Capture the cell that displays the provided text and extract its [x, y] central coordinate. 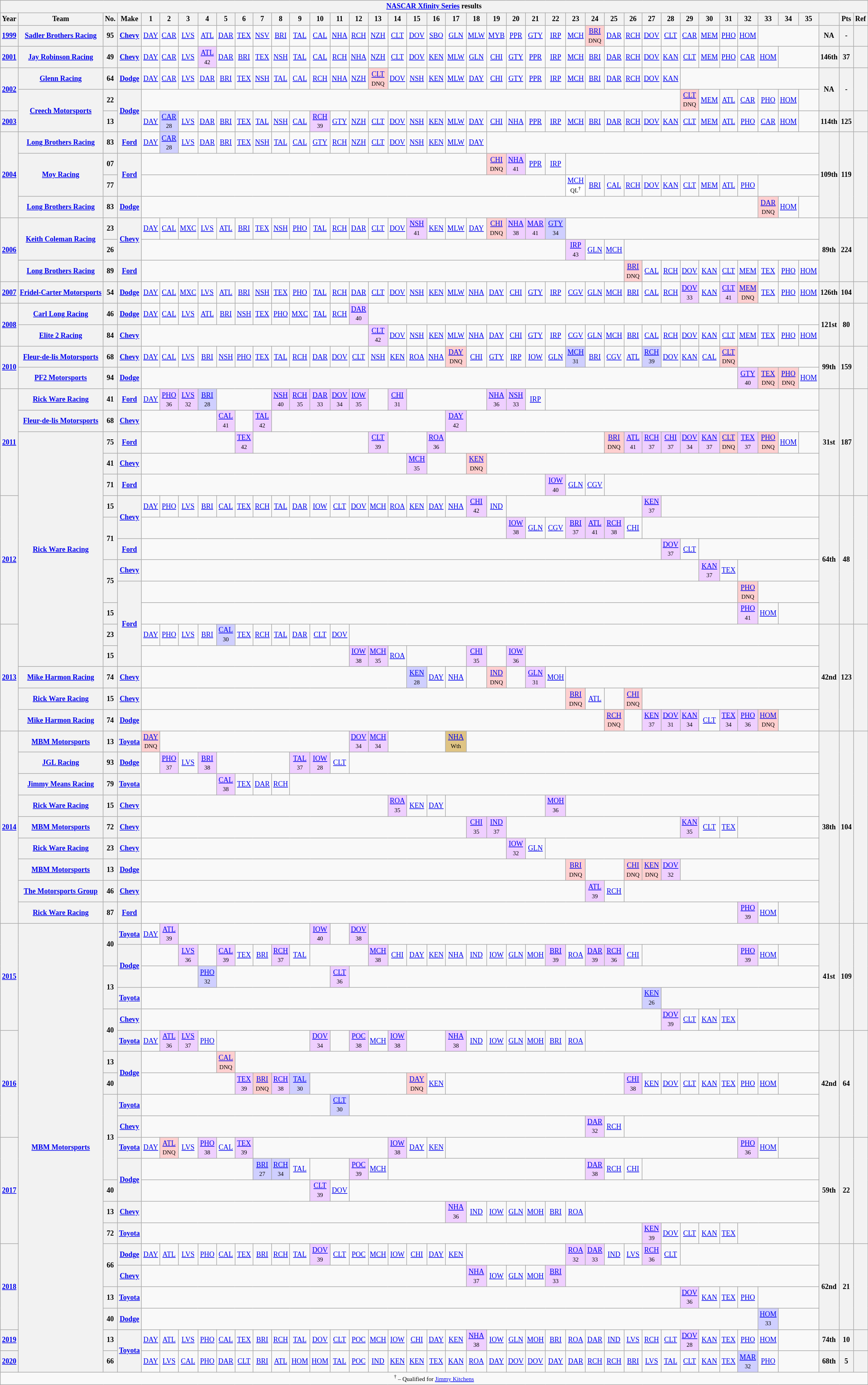
KEN28 [417, 678]
KAN35 [690, 827]
159 [846, 367]
1999 [10, 36]
12 [359, 19]
BRI27 [262, 1169]
† – Qualified for Jimmy Kitchens [434, 1379]
IRP43 [576, 250]
38th [829, 827]
2012 [10, 560]
INDDNQ [496, 678]
CAL30 [226, 635]
TAL30 [300, 1084]
NSV [262, 36]
59th [829, 1191]
2003 [10, 121]
DAR32 [595, 1126]
25 [614, 19]
BRI33 [555, 1276]
49 [110, 57]
TAL42 [262, 421]
125 [846, 121]
99th [829, 367]
NHA41 [516, 164]
PHO37 [169, 763]
DOV32 [671, 870]
LVS36 [188, 955]
95 [110, 36]
DOV37 [671, 549]
LVS37 [188, 1041]
CAL41 [226, 421]
Ref [860, 19]
IOW28 [320, 763]
MAR32 [748, 1361]
84 [110, 335]
DOV28 [690, 1340]
62nd [829, 1287]
The Motorsports Group [61, 891]
CHI38 [633, 1084]
MYB [496, 36]
33 [768, 19]
3 [188, 19]
2016 [10, 1083]
16 [436, 19]
DAR38 [595, 1169]
07 [110, 164]
CLT36 [340, 977]
54 [110, 293]
LVS32 [188, 400]
11 [340, 19]
MOH36 [555, 806]
GTY40 [748, 378]
CHI42 [476, 506]
JGL Racing [61, 763]
2007 [10, 293]
Make [129, 19]
PHO32 [207, 977]
DOV31 [671, 720]
Glenn Racing [61, 78]
NSH41 [417, 229]
9 [300, 19]
SBO [436, 36]
KEN39 [652, 1233]
48 [846, 560]
IOW36 [516, 656]
32 [748, 19]
POC39 [359, 1169]
DARDNQ [768, 207]
146th [829, 57]
CLT41 [729, 293]
121st [829, 324]
8 [281, 19]
RCH35 [300, 400]
29 [690, 19]
KEN26 [652, 998]
DOV38 [359, 934]
PF2 Motorsports [61, 378]
7 [262, 19]
CLT30 [340, 1105]
TEX37 [748, 442]
74th [829, 1340]
BRI28 [207, 400]
2 [169, 19]
4 [207, 19]
80 [846, 324]
DOV36 [690, 1297]
DAR39 [595, 955]
2006 [10, 250]
ATL42 [207, 57]
2001 [10, 57]
14 [398, 19]
6 [244, 19]
NSH33 [516, 400]
BRI39 [555, 955]
2011 [10, 442]
HOMDNQ [768, 720]
20 [516, 19]
19 [496, 19]
Fridel-Carter Motorsports [61, 293]
GTY34 [555, 229]
Elite 2 Racing [61, 335]
No. [110, 19]
NHAWth [456, 742]
TEX42 [244, 442]
187 [846, 442]
Creech Motorsports [61, 111]
89th [829, 250]
DAR40 [359, 314]
MAR41 [535, 229]
BRI37 [576, 528]
79 [110, 784]
2014 [10, 827]
CAL38 [226, 784]
KAN34 [690, 720]
77 [110, 186]
MEMDNQ [748, 293]
ROA35 [398, 806]
34 [789, 19]
Pts [846, 19]
TEX34 [729, 720]
CAL39 [226, 955]
ROA32 [576, 1255]
CLT42 [378, 335]
BRI38 [207, 763]
126th [829, 293]
114th [829, 121]
Sadler Brothers Racing [61, 36]
2017 [10, 1191]
31st [829, 442]
64th [829, 560]
2018 [10, 1287]
Team [61, 19]
37 [846, 57]
41st [829, 977]
Year [10, 19]
27 [652, 19]
94 [110, 378]
TEXDNQ [768, 378]
MCHQL† [576, 186]
TAL37 [300, 763]
POC38 [359, 1041]
NHA37 [476, 1276]
2004 [10, 174]
MCH34 [378, 742]
IOW35 [359, 400]
109th [829, 174]
89 [110, 271]
2002 [10, 89]
RCHDNQ [614, 720]
35 [809, 19]
GLN31 [535, 678]
IND37 [496, 827]
224 [846, 250]
109 [846, 977]
2008 [10, 324]
ATL36 [169, 1041]
24 [595, 19]
RCH34 [281, 1169]
MCH31 [576, 357]
Keith Coleman Racing [61, 239]
DAY42 [456, 421]
Jay Robinson Racing [61, 57]
119 [846, 174]
2015 [10, 977]
CHI31 [398, 400]
30 [709, 19]
87 [110, 913]
HOM33 [768, 1319]
DOV33 [690, 293]
17 [456, 19]
2020 [10, 1361]
Carl Long Racing [61, 314]
2019 [10, 1340]
123 [846, 677]
93 [110, 763]
2010 [10, 367]
1 [151, 19]
ATLDNQ [169, 1148]
ROA36 [436, 442]
PHO41 [748, 613]
18 [476, 19]
NSH40 [281, 400]
PHO38 [207, 1148]
NASCAR Xfinity Series results [434, 6]
68th [829, 1361]
MCH38 [378, 955]
CALDNQ [226, 1062]
CHI37 [671, 442]
Moy Racing [61, 175]
2013 [10, 677]
31 [729, 19]
IOW32 [516, 848]
Jimmy Means Racing [61, 784]
28 [671, 19]
